Extract the (X, Y) coordinate from the center of the cell holding the provided text.  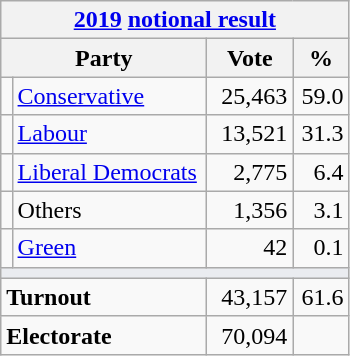
Labour (110, 134)
Party (104, 58)
43,157 (250, 297)
Conservative (110, 96)
Others (110, 210)
0.1 (321, 248)
Electorate (104, 335)
31.3 (321, 134)
% (321, 58)
61.6 (321, 297)
Green (110, 248)
2,775 (250, 172)
42 (250, 248)
59.0 (321, 96)
3.1 (321, 210)
1,356 (250, 210)
Vote (250, 58)
Turnout (104, 297)
13,521 (250, 134)
2019 notional result (175, 20)
Liberal Democrats (110, 172)
25,463 (250, 96)
70,094 (250, 335)
6.4 (321, 172)
